Output the [X, Y] coordinate of the center of the cell containing the given text.  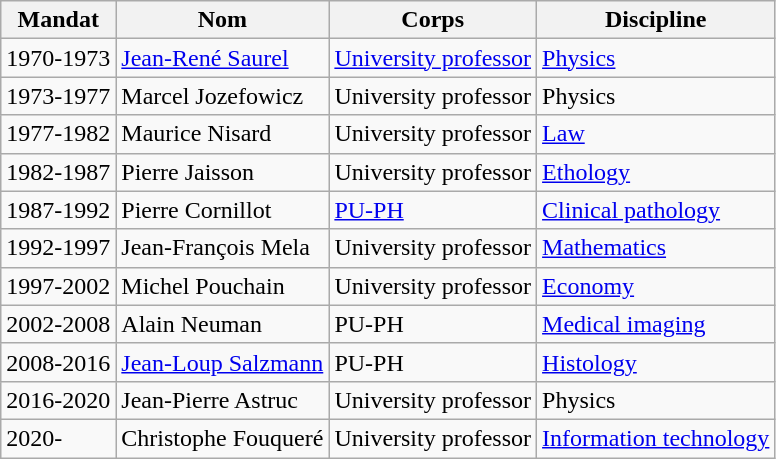
Pierre Jaisson [222, 172]
2016-2020 [58, 400]
1973-1977 [58, 96]
Alain Neuman [222, 324]
Clinical pathology [656, 210]
Economy [656, 286]
1992-1997 [58, 248]
2008-2016 [58, 362]
Mathematics [656, 248]
1982-1987 [58, 172]
Michel Pouchain [222, 286]
Marcel Jozefowicz [222, 96]
Mandat [58, 20]
Jean-François Mela [222, 248]
Histology [656, 362]
Jean-René Saurel [222, 58]
Maurice Nisard [222, 134]
Nom [222, 20]
Ethology [656, 172]
1987-1992 [58, 210]
Pierre Cornillot [222, 210]
1997-2002 [58, 286]
Law [656, 134]
Christophe Fouqueré [222, 438]
Medical imaging [656, 324]
2020- [58, 438]
Corps [433, 20]
1977-1982 [58, 134]
Information technology [656, 438]
1970-1973 [58, 58]
Discipline [656, 20]
Jean-Pierre Astruc [222, 400]
Jean-Loup Salzmann [222, 362]
2002-2008 [58, 324]
